Provide the (x, y) coordinate of the cell's center where the given text is located.  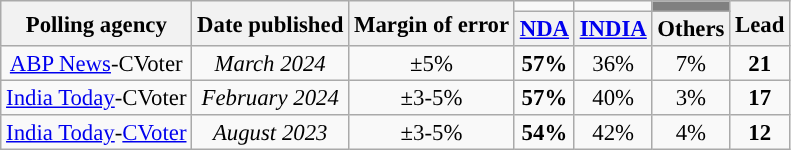
February 2024 (270, 98)
NDA (544, 30)
36% (613, 64)
ABP News-CVoter (96, 64)
21 (760, 64)
Margin of error (432, 24)
7% (691, 64)
Date published (270, 24)
August 2023 (270, 132)
54% (544, 132)
Others (691, 30)
3% (691, 98)
March 2024 (270, 64)
40% (613, 98)
17 (760, 98)
42% (613, 132)
12 (760, 132)
4% (691, 132)
±5% (432, 64)
Lead (760, 24)
Polling agency (96, 24)
INDIA (613, 30)
